Scan for the cell matching the given text and deliver its (x, y) coordinate at center. 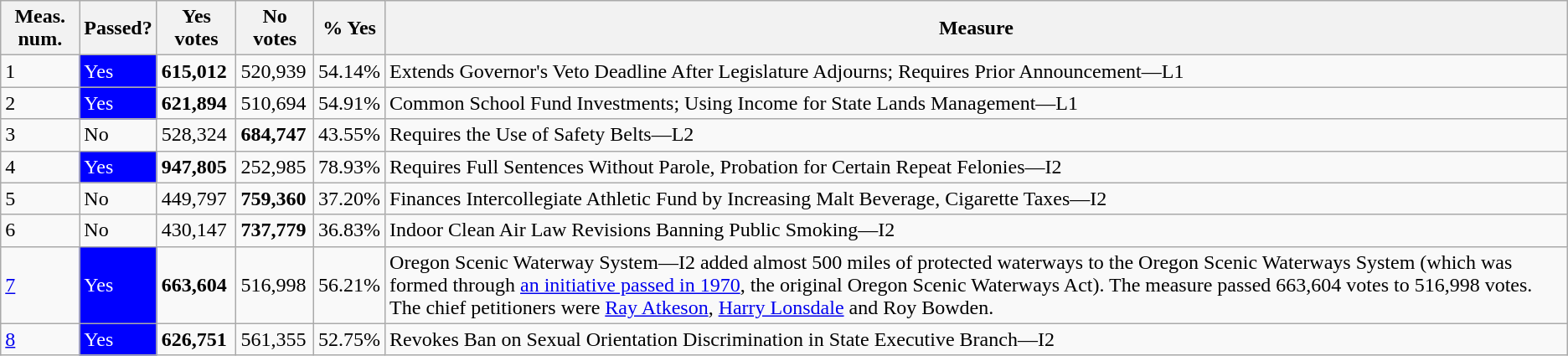
528,324 (196, 135)
3 (40, 135)
615,012 (196, 71)
737,779 (275, 230)
4 (40, 167)
Measure (977, 28)
759,360 (275, 199)
Passed? (118, 28)
52.75% (348, 339)
252,985 (275, 167)
626,751 (196, 339)
Revokes Ban on Sexual Orientation Discrimination in State Executive Branch—I2 (977, 339)
Common School Fund Investments; Using Income for State Lands Management—L1 (977, 103)
43.55% (348, 135)
520,939 (275, 71)
Meas. num. (40, 28)
Indoor Clean Air Law Revisions Banning Public Smoking—I2 (977, 230)
516,998 (275, 285)
684,747 (275, 135)
561,355 (275, 339)
663,604 (196, 285)
510,694 (275, 103)
% Yes (348, 28)
78.93% (348, 167)
36.83% (348, 230)
Yes votes (196, 28)
Requires Full Sentences Without Parole, Probation for Certain Repeat Felonies—I2 (977, 167)
Extends Governor's Veto Deadline After Legislature Adjourns; Requires Prior Announcement—L1 (977, 71)
2 (40, 103)
5 (40, 199)
37.20% (348, 199)
7 (40, 285)
449,797 (196, 199)
54.91% (348, 103)
621,894 (196, 103)
6 (40, 230)
1 (40, 71)
54.14% (348, 71)
No votes (275, 28)
Requires the Use of Safety Belts—L2 (977, 135)
430,147 (196, 230)
56.21% (348, 285)
8 (40, 339)
Finances Intercollegiate Athletic Fund by Increasing Malt Beverage, Cigarette Taxes—I2 (977, 199)
947,805 (196, 167)
